Pinpoint the cell where the given text exists, returning its (X, Y) midpoint coordinate. 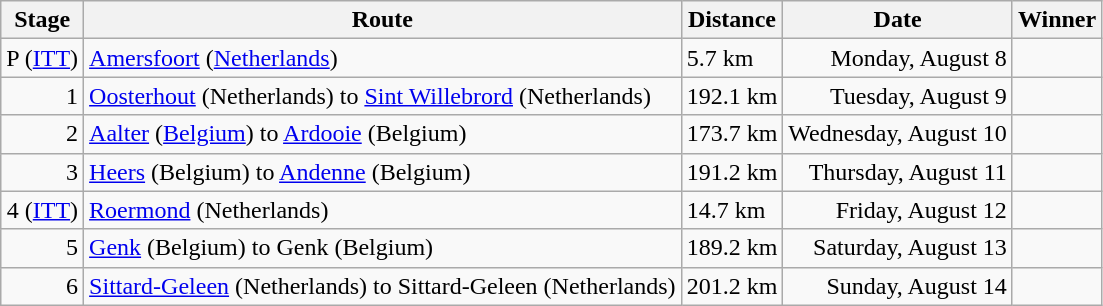
Monday, August 8 (898, 58)
Oosterhout (Netherlands) to Sint Willebrord (Netherlands) (383, 96)
Friday, August 12 (898, 210)
Thursday, August 11 (898, 172)
Distance (732, 20)
14.7 km (732, 210)
Sunday, August 14 (898, 286)
Wednesday, August 10 (898, 134)
3 (42, 172)
Amersfoort (Netherlands) (383, 58)
5.7 km (732, 58)
2 (42, 134)
Date (898, 20)
Sittard-Geleen (Netherlands) to Sittard-Geleen (Netherlands) (383, 286)
Tuesday, August 9 (898, 96)
1 (42, 96)
Winner (1056, 20)
Heers (Belgium) to Andenne (Belgium) (383, 172)
192.1 km (732, 96)
Stage (42, 20)
Roermond (Netherlands) (383, 210)
6 (42, 286)
173.7 km (732, 134)
Route (383, 20)
Aalter (Belgium) to Ardooie (Belgium) (383, 134)
201.2 km (732, 286)
P (ITT) (42, 58)
189.2 km (732, 248)
Genk (Belgium) to Genk (Belgium) (383, 248)
4 (ITT) (42, 210)
191.2 km (732, 172)
5 (42, 248)
Saturday, August 13 (898, 248)
